Return the (x, y) coordinate for the center point of the cell that contains the specified text.  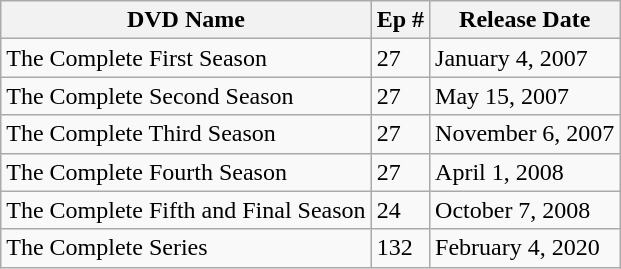
DVD Name (186, 20)
Release Date (525, 20)
The Complete First Season (186, 58)
132 (400, 248)
The Complete Fifth and Final Season (186, 210)
The Complete Second Season (186, 96)
Ep # (400, 20)
October 7, 2008 (525, 210)
The Complete Series (186, 248)
24 (400, 210)
May 15, 2007 (525, 96)
April 1, 2008 (525, 172)
The Complete Third Season (186, 134)
February 4, 2020 (525, 248)
November 6, 2007 (525, 134)
The Complete Fourth Season (186, 172)
January 4, 2007 (525, 58)
